Return (X, Y) of the center of cell containing provided text 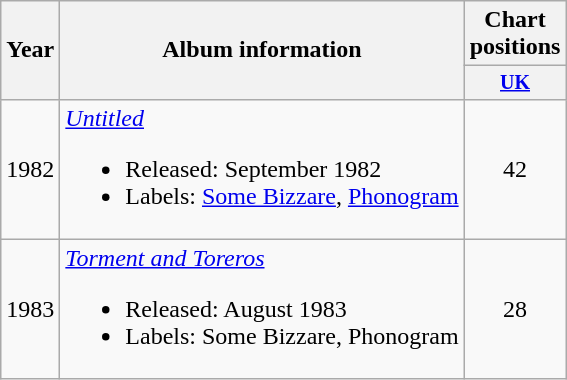
28 (515, 309)
UntitledReleased: September 1982Labels: Some Bizzare, Phonogram (262, 169)
Chart positions (515, 34)
42 (515, 169)
UK (515, 82)
Torment and TorerosReleased: August 1983Labels: Some Bizzare, Phonogram (262, 309)
1982 (30, 169)
1983 (30, 309)
Album information (262, 50)
Year (30, 50)
